Capture the cell that displays the provided text and extract its [X, Y] central coordinate. 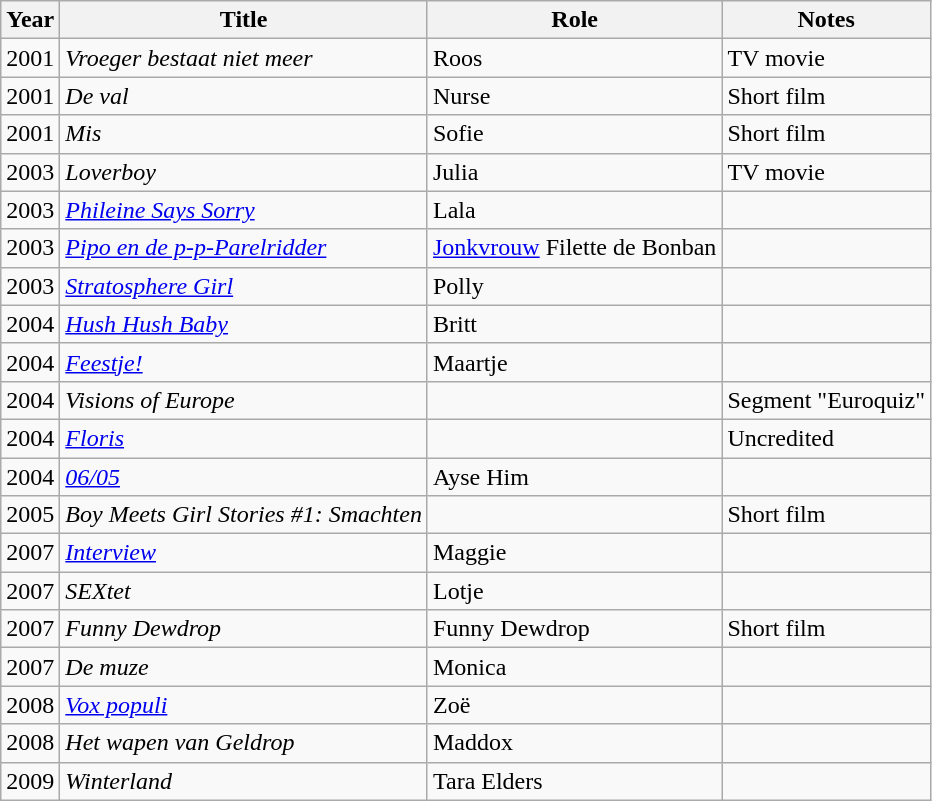
Role [574, 20]
Stratosphere Girl [244, 286]
Winterland [244, 781]
Maddox [574, 743]
Phileine Says Sorry [244, 210]
Monica [574, 667]
Loverboy [244, 172]
Hush Hush Baby [244, 324]
Mis [244, 134]
Zoë [574, 705]
Tara Elders [574, 781]
2005 [30, 515]
Julia [574, 172]
2009 [30, 781]
Britt [574, 324]
Sofie [574, 134]
De val [244, 96]
Notes [826, 20]
06/05 [244, 477]
Pipo en de p-p-Parelridder [244, 248]
Boy Meets Girl Stories #1: Smachten [244, 515]
Het wapen van Geldrop [244, 743]
Maartje [574, 362]
Vox populi [244, 705]
Visions of Europe [244, 400]
Year [30, 20]
Floris [244, 438]
Lala [574, 210]
Lotje [574, 591]
Polly [574, 286]
Roos [574, 58]
Feestje! [244, 362]
De muze [244, 667]
Vroeger bestaat niet meer [244, 58]
SEXtet [244, 591]
Nurse [574, 96]
Segment "Euroquiz" [826, 400]
Uncredited [826, 438]
Maggie [574, 553]
Ayse Him [574, 477]
Interview [244, 553]
Title [244, 20]
Jonkvrouw Filette de Bonban [574, 248]
